Locate the cell with the specified text and output its [X, Y] center coordinate. 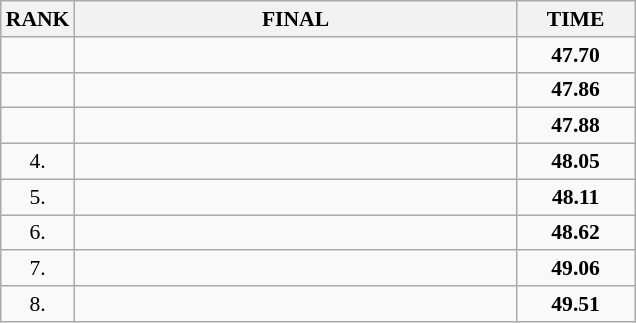
48.05 [576, 162]
49.06 [576, 269]
TIME [576, 19]
7. [38, 269]
48.62 [576, 233]
49.51 [576, 304]
47.70 [576, 55]
4. [38, 162]
FINAL [295, 19]
48.11 [576, 197]
8. [38, 304]
5. [38, 197]
RANK [38, 19]
6. [38, 233]
47.88 [576, 126]
47.86 [576, 90]
